Extract the (X, Y) coordinate from the center of the cell holding the provided text.  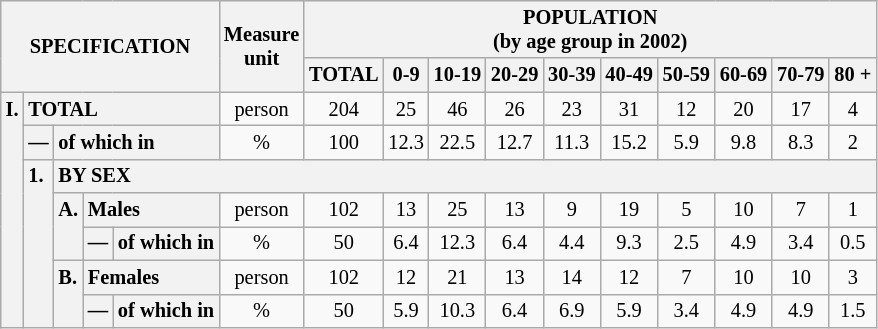
15.2 (628, 142)
I. (12, 210)
31 (628, 109)
10-19 (458, 75)
100 (344, 142)
B. (68, 294)
80 + (852, 75)
5 (686, 210)
8.3 (800, 142)
Measure unit (262, 46)
50-59 (686, 75)
30-39 (572, 75)
17 (800, 109)
4 (852, 109)
POPULATION (by age group in 2002) (590, 29)
12.7 (514, 142)
2.5 (686, 243)
11.3 (572, 142)
Females (151, 277)
0-9 (406, 75)
2 (852, 142)
0.5 (852, 243)
6.9 (572, 311)
BY SEX (466, 176)
SPECIFICATION (110, 46)
9.3 (628, 243)
1.5 (852, 311)
23 (572, 109)
20-29 (514, 75)
10.3 (458, 311)
26 (514, 109)
19 (628, 210)
21 (458, 277)
14 (572, 277)
46 (458, 109)
70-79 (800, 75)
9 (572, 210)
Males (151, 210)
A. (68, 226)
3 (852, 277)
9.8 (744, 142)
204 (344, 109)
60-69 (744, 75)
4.4 (572, 243)
40-49 (628, 75)
1. (38, 243)
20 (744, 109)
22.5 (458, 142)
1 (852, 210)
